Search for the cell housing the specified text and yield its [x, y] center coordinate. 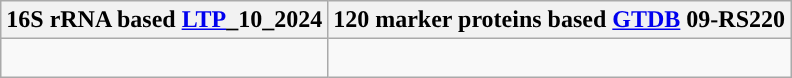
16S rRNA based LTP_10_2024 [164, 20]
120 marker proteins based GTDB 09-RS220 [560, 20]
